Return the [X, Y] coordinate for the center point of the cell that contains the specified text.  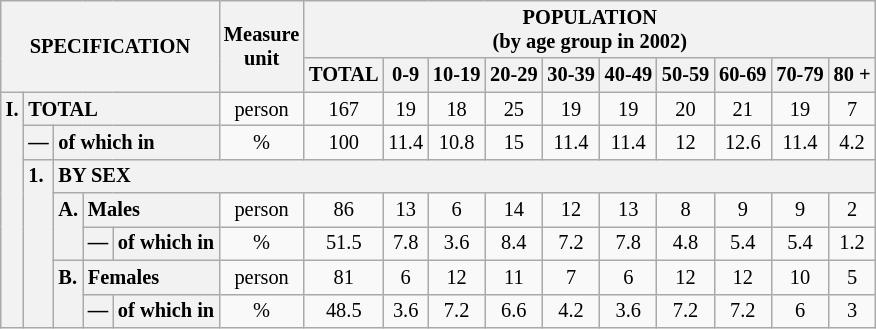
15 [514, 142]
70-79 [800, 75]
20-29 [514, 75]
Measure unit [262, 46]
11 [514, 277]
8 [686, 210]
6.6 [514, 311]
100 [344, 142]
1. [38, 243]
86 [344, 210]
10 [800, 277]
60-69 [742, 75]
18 [456, 109]
81 [344, 277]
30-39 [570, 75]
4.8 [686, 243]
12.6 [742, 142]
5 [852, 277]
BY SEX [465, 176]
1.2 [852, 243]
25 [514, 109]
40-49 [628, 75]
0-9 [406, 75]
Males [151, 210]
167 [344, 109]
3 [852, 311]
21 [742, 109]
SPECIFICATION [110, 46]
I. [12, 210]
48.5 [344, 311]
10.8 [456, 142]
20 [686, 109]
10-19 [456, 75]
14 [514, 210]
Females [151, 277]
51.5 [344, 243]
2 [852, 210]
POPULATION (by age group in 2002) [590, 29]
80 + [852, 75]
8.4 [514, 243]
A. [68, 226]
B. [68, 294]
50-59 [686, 75]
